Output the (x, y) coordinate of the center of the cell containing the given text.  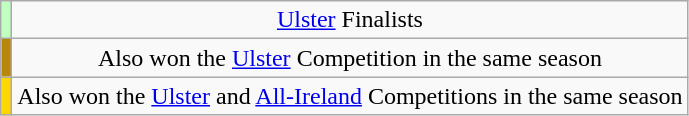
Also won the Ulster Competition in the same season (350, 58)
Ulster Finalists (350, 20)
Also won the Ulster and All-Ireland Competitions in the same season (350, 96)
